Identify which cell holds the provided text, then report its (X, Y) central coordinate. 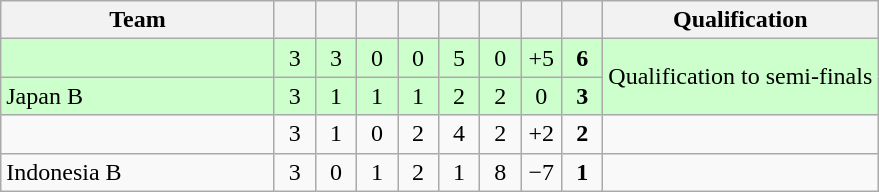
Team (138, 20)
Indonesia B (138, 172)
−7 (542, 172)
6 (582, 58)
+5 (542, 58)
+2 (542, 134)
8 (500, 172)
Japan B (138, 96)
5 (460, 58)
4 (460, 134)
Qualification to semi-finals (740, 77)
Qualification (740, 20)
